Determine the (X, Y) coordinate at the center of the cell enclosing the given text.  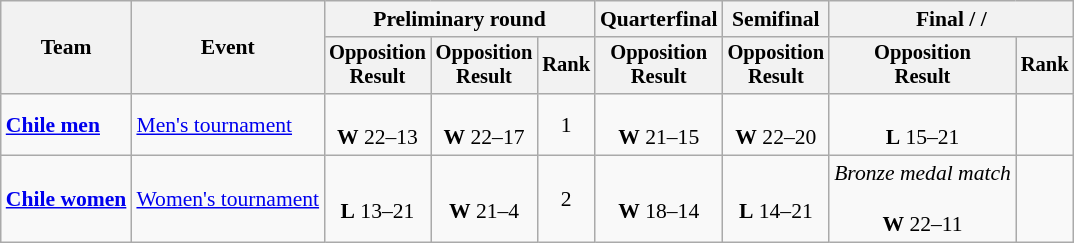
Chile women (66, 200)
Preliminary round (460, 19)
L 13–21 (378, 200)
2 (566, 200)
Chile men (66, 124)
Event (228, 48)
W 22–20 (776, 124)
W 21–4 (484, 200)
Team (66, 48)
1 (566, 124)
Men's tournament (228, 124)
W 21–15 (659, 124)
Semifinal (776, 19)
Bronze medal matchW 22–11 (922, 200)
Women's tournament (228, 200)
W 22–17 (484, 124)
W 18–14 (659, 200)
Final / / (951, 19)
W 22–13 (378, 124)
Quarterfinal (659, 19)
L 14–21 (776, 200)
L 15–21 (922, 124)
